Extract the (X, Y) coordinate from the center of the cell holding the provided text.  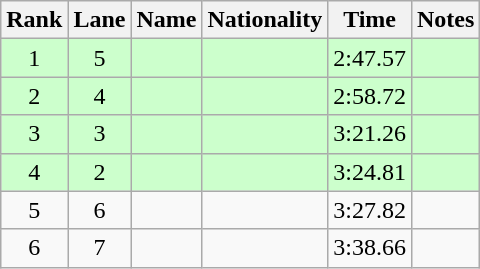
Time (370, 20)
Rank (34, 20)
2:47.57 (370, 58)
3:24.81 (370, 172)
1 (34, 58)
Name (166, 20)
3:27.82 (370, 210)
Lane (100, 20)
3:21.26 (370, 134)
Nationality (265, 20)
3:38.66 (370, 248)
2:58.72 (370, 96)
7 (100, 248)
Notes (445, 20)
